Identify which cell holds the provided text, then report its (x, y) central coordinate. 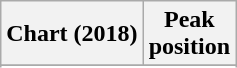
Peak position (189, 34)
Chart (2018) (72, 34)
